Determine the [x, y] coordinate at the center of the cell enclosing the given text.  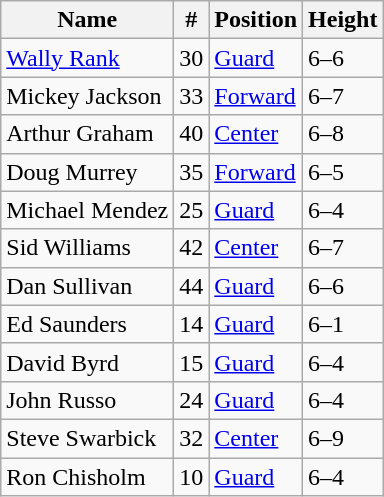
Sid Williams [88, 248]
John Russo [88, 400]
Position [256, 20]
6–1 [343, 324]
32 [192, 438]
Doug Murrey [88, 172]
25 [192, 210]
Michael Mendez [88, 210]
Ron Chisholm [88, 477]
Steve Swarbick [88, 438]
42 [192, 248]
33 [192, 96]
# [192, 20]
40 [192, 134]
30 [192, 58]
Ed Saunders [88, 324]
Name [88, 20]
Height [343, 20]
6–5 [343, 172]
6–8 [343, 134]
44 [192, 286]
David Byrd [88, 362]
24 [192, 400]
15 [192, 362]
Arthur Graham [88, 134]
14 [192, 324]
Mickey Jackson [88, 96]
Wally Rank [88, 58]
6–9 [343, 438]
10 [192, 477]
35 [192, 172]
Dan Sullivan [88, 286]
